Search for the cell housing the specified text and yield its [X, Y] center coordinate. 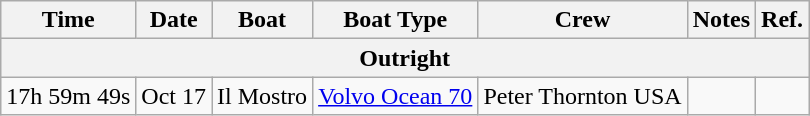
Oct 17 [174, 96]
Peter Thornton USA [582, 96]
Date [174, 20]
17h 59m 49s [68, 96]
Ref. [782, 20]
Volvo Ocean 70 [396, 96]
Time [68, 20]
Il Mostro [262, 96]
Boat Type [396, 20]
Outright [405, 58]
Boat [262, 20]
Notes [721, 20]
Crew [582, 20]
